Output the [X, Y] coordinate of the center of the cell containing the given text.  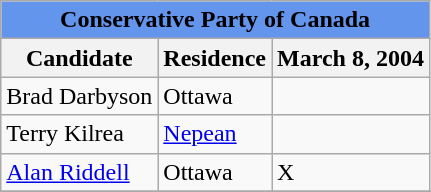
Brad Darbyson [80, 96]
Terry Kilrea [80, 134]
Residence [215, 58]
Nepean [215, 134]
Alan Riddell [80, 172]
X [351, 172]
Candidate [80, 58]
March 8, 2004 [351, 58]
Conservative Party of Canada [216, 20]
